Extract the [x, y] coordinate from the center of the cell holding the provided text.  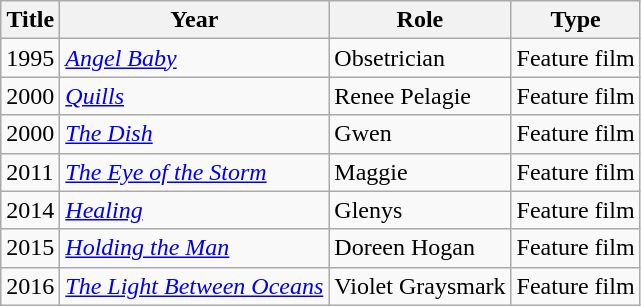
The Dish [194, 134]
Doreen Hogan [420, 248]
Angel Baby [194, 58]
Title [30, 20]
2016 [30, 286]
Year [194, 20]
Quills [194, 96]
The Eye of the Storm [194, 172]
Renee Pelagie [420, 96]
1995 [30, 58]
Role [420, 20]
Type [576, 20]
2014 [30, 210]
Violet Graysmark [420, 286]
Maggie [420, 172]
Holding the Man [194, 248]
Glenys [420, 210]
Gwen [420, 134]
Healing [194, 210]
2015 [30, 248]
The Light Between Oceans [194, 286]
2011 [30, 172]
Obsetrician [420, 58]
